Find where the given text appears and provide that cell's center as (x, y) coordinate. 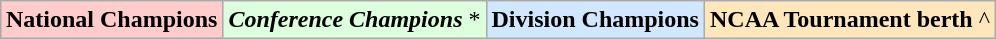
NCAA Tournament berth ^ (850, 20)
Division Champions (595, 20)
Conference Champions * (354, 20)
National Champions (111, 20)
